Find where the given text appears and provide that cell's center as (X, Y) coordinate. 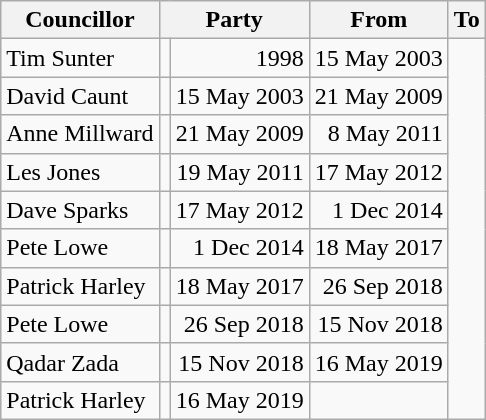
Party (234, 20)
Councillor (80, 20)
Anne Millward (80, 134)
Qadar Zada (80, 362)
Dave Sparks (80, 210)
8 May 2011 (378, 134)
David Caunt (80, 96)
Les Jones (80, 172)
From (378, 20)
Tim Sunter (80, 58)
1998 (240, 58)
19 May 2011 (240, 172)
To (466, 20)
